Locate the cell with the specified text and output its (x, y) center coordinate. 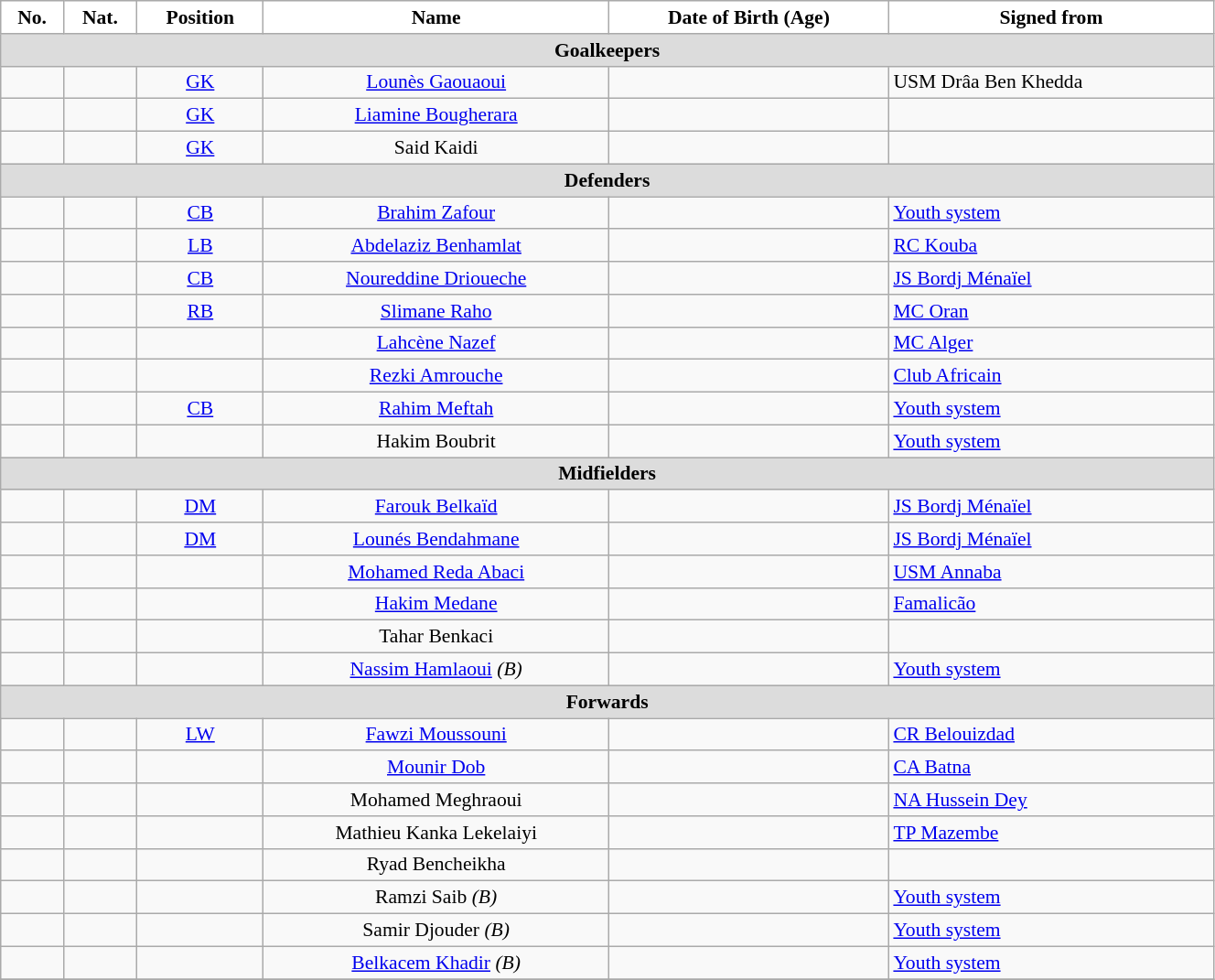
Goalkeepers (607, 50)
NA Hussein Dey (1050, 800)
USM Annaba (1050, 572)
Rezki Amrouche (436, 376)
Nat. (100, 17)
Ramzi Saib (B) (436, 898)
Date of Birth (Age) (748, 17)
Nassim Hamlaoui (B) (436, 670)
Hakim Boubrit (436, 441)
Mohamed Reda Abaci (436, 572)
Lahcène Nazef (436, 343)
Fawzi Moussouni (436, 735)
MC Oran (1050, 311)
Brahim Zafour (436, 213)
Famalicão (1050, 604)
Midfielders (607, 474)
RB (200, 311)
TP Mazembe (1050, 833)
Belkacem Khadir (B) (436, 963)
Slimane Raho (436, 311)
Position (200, 17)
Ryad Bencheikha (436, 865)
Rahim Meftah (436, 409)
Defenders (607, 180)
Name (436, 17)
Farouk Belkaïd (436, 507)
No. (33, 17)
Liamine Bougherara (436, 115)
Mounir Dob (436, 768)
Lounés Bendahmane (436, 539)
MC Alger (1050, 343)
Said Kaidi (436, 148)
Noureddine Drioueche (436, 278)
Hakim Medane (436, 604)
Abdelaziz Benhamlat (436, 246)
Samir Djouder (B) (436, 931)
Mathieu Kanka Lekelaiyi (436, 833)
RC Kouba (1050, 246)
CR Belouizdad (1050, 735)
Club Africain (1050, 376)
Forwards (607, 702)
USM Drâa Ben Khedda (1050, 82)
LW (200, 735)
LB (200, 246)
Signed from (1050, 17)
Tahar Benkaci (436, 637)
Lounès Gaouaoui (436, 82)
Mohamed Meghraoui (436, 800)
CA Batna (1050, 768)
